Return the (X, Y) coordinate for the center point of the cell that contains the specified text.  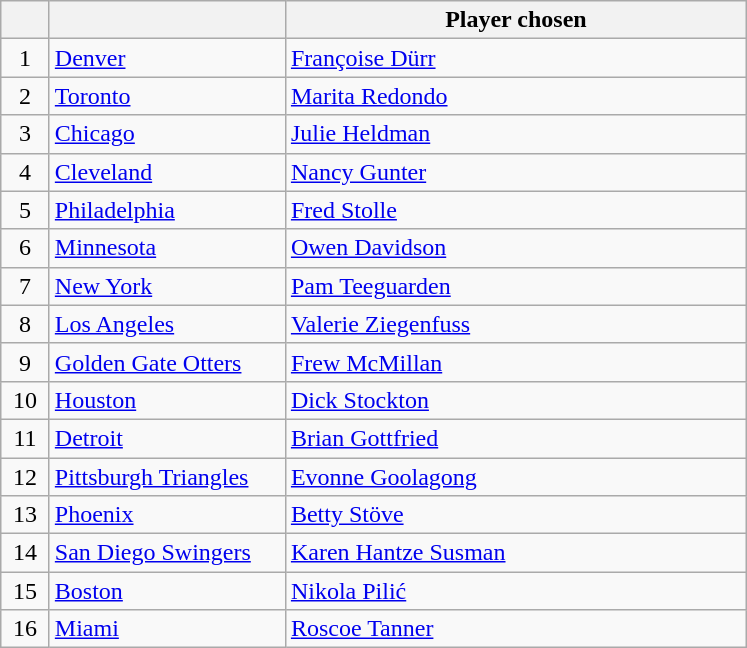
14 (26, 553)
4 (26, 172)
Fred Stolle (516, 210)
Los Angeles (167, 324)
Minnesota (167, 248)
San Diego Swingers (167, 553)
Philadelphia (167, 210)
Roscoe Tanner (516, 629)
Chicago (167, 134)
Dick Stockton (516, 400)
7 (26, 286)
Nikola Pilić (516, 591)
Marita Redondo (516, 96)
9 (26, 362)
New York (167, 286)
Pittsburgh Triangles (167, 477)
1 (26, 58)
Denver (167, 58)
Owen Davidson (516, 248)
Phoenix (167, 515)
Pam Teeguarden (516, 286)
Nancy Gunter (516, 172)
Karen Hantze Susman (516, 553)
Julie Heldman (516, 134)
Miami (167, 629)
Cleveland (167, 172)
Françoise Dürr (516, 58)
Golden Gate Otters (167, 362)
3 (26, 134)
Valerie Ziegenfuss (516, 324)
Player chosen (516, 20)
15 (26, 591)
Frew McMillan (516, 362)
8 (26, 324)
6 (26, 248)
13 (26, 515)
Houston (167, 400)
11 (26, 438)
Brian Gottfried (516, 438)
10 (26, 400)
Toronto (167, 96)
Evonne Goolagong (516, 477)
Detroit (167, 438)
Boston (167, 591)
Betty Stöve (516, 515)
16 (26, 629)
12 (26, 477)
5 (26, 210)
2 (26, 96)
